From the cell containing the given text, extract its center point as (x, y) coordinate. 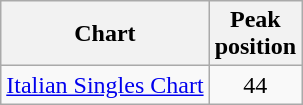
44 (255, 85)
Peakposition (255, 34)
Italian Singles Chart (105, 85)
Chart (105, 34)
